Return the (X, Y) coordinate for the center point of the cell that contains the specified text.  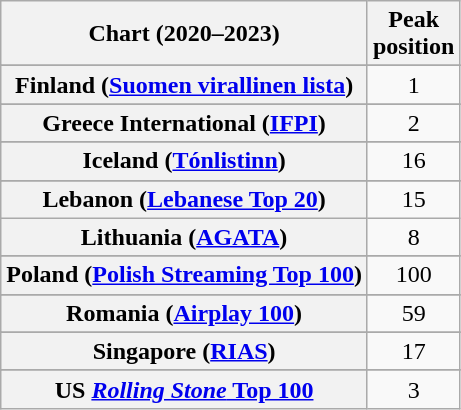
8 (413, 237)
Lebanon (Lebanese Top 20) (184, 199)
Singapore (RIAS) (184, 351)
17 (413, 351)
Chart (2020–2023) (184, 34)
Lithuania (AGATA) (184, 237)
59 (413, 313)
1 (413, 85)
Poland (Polish Streaming Top 100) (184, 275)
Greece International (IFPI) (184, 123)
100 (413, 275)
2 (413, 123)
US Rolling Stone Top 100 (184, 389)
Romania (Airplay 100) (184, 313)
Finland (Suomen virallinen lista) (184, 85)
Peakposition (413, 34)
15 (413, 199)
Iceland (Tónlistinn) (184, 161)
16 (413, 161)
3 (413, 389)
